Capture the cell that displays the provided text and extract its (X, Y) central coordinate. 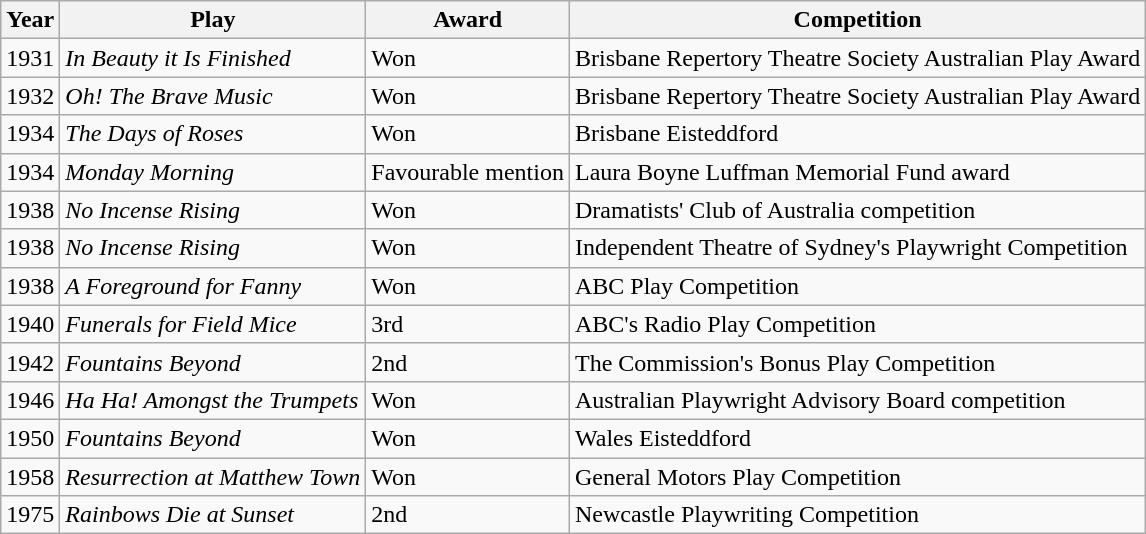
1932 (30, 96)
1931 (30, 58)
Competition (857, 20)
Monday Morning (213, 172)
1950 (30, 438)
The Days of Roses (213, 134)
1940 (30, 324)
In Beauty it Is Finished (213, 58)
ABC Play Competition (857, 286)
ABC's Radio Play Competition (857, 324)
Play (213, 20)
Ha Ha! Amongst the Trumpets (213, 400)
Rainbows Die at Sunset (213, 515)
Oh! The Brave Music (213, 96)
Funerals for Field Mice (213, 324)
Laura Boyne Luffman Memorial Fund award (857, 172)
3rd (468, 324)
Year (30, 20)
1975 (30, 515)
1946 (30, 400)
Independent Theatre of Sydney's Playwright Competition (857, 248)
Brisbane Eisteddford (857, 134)
Newcastle Playwriting Competition (857, 515)
Australian Playwright Advisory Board competition (857, 400)
Award (468, 20)
The Commission's Bonus Play Competition (857, 362)
General Motors Play Competition (857, 477)
Resurrection at Matthew Town (213, 477)
Wales Eisteddford (857, 438)
A Foreground for Fanny (213, 286)
1958 (30, 477)
Dramatists' Club of Australia competition (857, 210)
Favourable mention (468, 172)
1942 (30, 362)
